Scan for the cell matching the given text and deliver its (X, Y) coordinate at center. 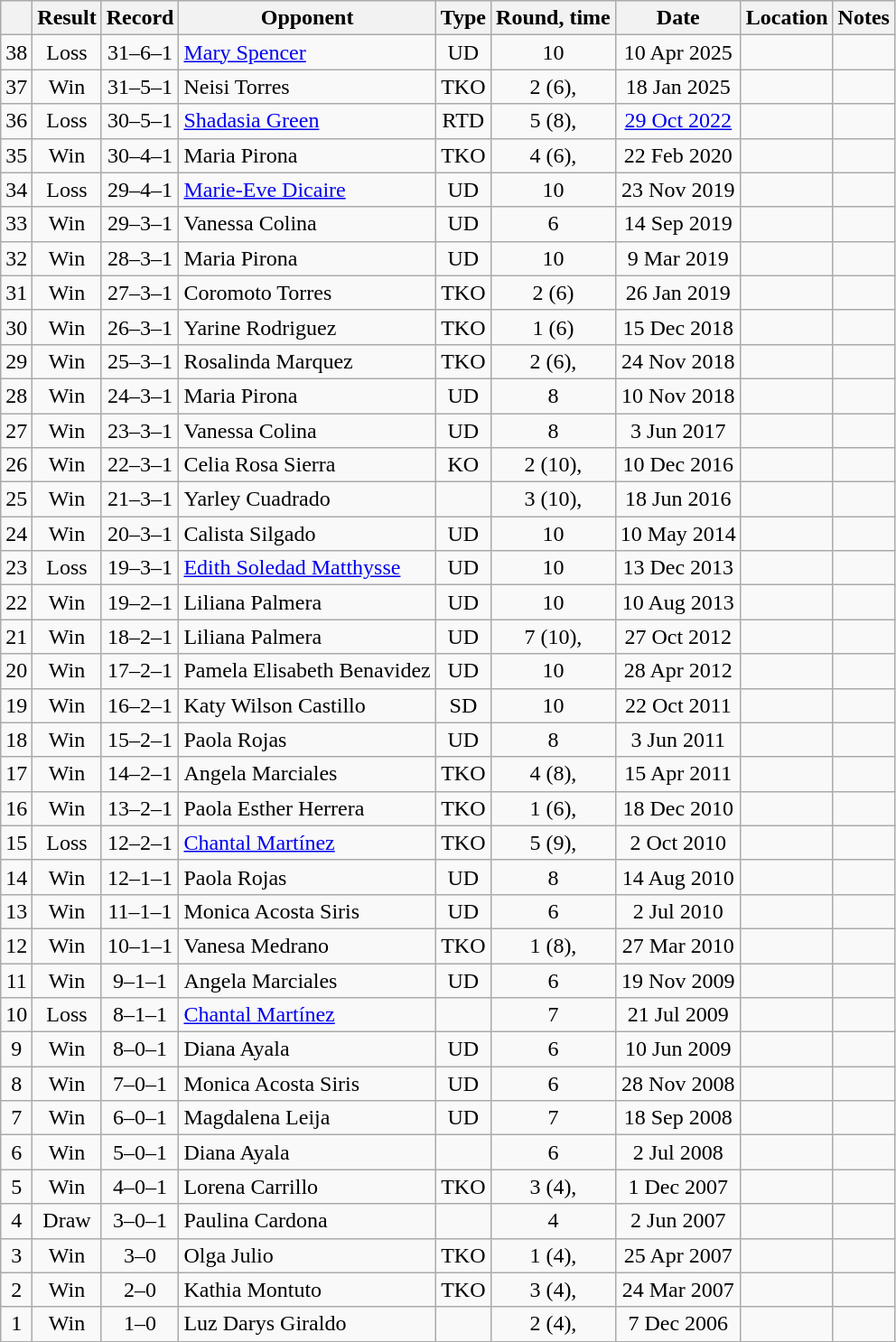
12 (16, 946)
1 (6) (554, 327)
25 (16, 499)
9 (16, 1049)
38 (16, 52)
28 (16, 396)
1 (8), (554, 946)
1 (6), (554, 808)
7 (10), (554, 637)
10 May 2014 (677, 534)
2 Oct 2010 (677, 843)
22–3–1 (140, 465)
9–1–1 (140, 980)
25–3–1 (140, 361)
19–2–1 (140, 602)
Location (787, 18)
5 (9), (554, 843)
10 Aug 2013 (677, 602)
30 (16, 327)
Type (462, 18)
14 Aug 2010 (677, 877)
18–2–1 (140, 637)
6–0–1 (140, 1118)
12–1–1 (140, 877)
19 (16, 705)
13 Dec 2013 (677, 568)
Coromoto Torres (307, 293)
2 (6) (554, 293)
30–5–1 (140, 121)
3 Jun 2017 (677, 431)
14–2–1 (140, 774)
4 (8), (554, 774)
2–0 (140, 1290)
36 (16, 121)
37 (16, 87)
10 Jun 2009 (677, 1049)
4–0–1 (140, 1187)
19 Nov 2009 (677, 980)
24 Nov 2018 (677, 361)
2 (16, 1290)
9 Mar 2019 (677, 258)
2 Jul 2008 (677, 1152)
20–3–1 (140, 534)
18 Sep 2008 (677, 1118)
2 Jun 2007 (677, 1221)
24 Mar 2007 (677, 1290)
15 (16, 843)
19–3–1 (140, 568)
Paola Esther Herrera (307, 808)
RTD (462, 121)
31 (16, 293)
28 Apr 2012 (677, 671)
27 Mar 2010 (677, 946)
5 (8), (554, 121)
3 Jun 2011 (677, 740)
Record (140, 18)
Opponent (307, 18)
Result (67, 18)
Calista Silgado (307, 534)
Marie-Eve Dicaire (307, 190)
1 Dec 2007 (677, 1187)
28 Nov 2008 (677, 1084)
Pamela Elisabeth Benavidez (307, 671)
KO (462, 465)
Edith Soledad Matthysse (307, 568)
4 (6), (554, 155)
2 (4), (554, 1324)
31–6–1 (140, 52)
31–5–1 (140, 87)
Rosalinda Marquez (307, 361)
Mary Spencer (307, 52)
Lorena Carrillo (307, 1187)
11 (16, 980)
30–4–1 (140, 155)
23 (16, 568)
2 Jul 2010 (677, 911)
23–3–1 (140, 431)
10 Apr 2025 (677, 52)
13–2–1 (140, 808)
Draw (67, 1221)
22 Oct 2011 (677, 705)
3 (10), (554, 499)
7–0–1 (140, 1084)
Vanesa Medrano (307, 946)
18 Dec 2010 (677, 808)
20 (16, 671)
3–0–1 (140, 1221)
Paulina Cardona (307, 1221)
34 (16, 190)
18 Jan 2025 (677, 87)
21 Jul 2009 (677, 1015)
7 Dec 2006 (677, 1324)
3 (16, 1255)
2 (10), (554, 465)
5–0–1 (140, 1152)
26 Jan 2019 (677, 293)
26–3–1 (140, 327)
33 (16, 224)
32 (16, 258)
Olga Julio (307, 1255)
1 (16, 1324)
24–3–1 (140, 396)
16–2–1 (140, 705)
10 Nov 2018 (677, 396)
13 (16, 911)
1 (4), (554, 1255)
21 (16, 637)
17–2–1 (140, 671)
27–3–1 (140, 293)
15–2–1 (140, 740)
Katy Wilson Castillo (307, 705)
26 (16, 465)
15 Apr 2011 (677, 774)
24 (16, 534)
35 (16, 155)
11–1–1 (140, 911)
27 Oct 2012 (677, 637)
27 (16, 431)
15 Dec 2018 (677, 327)
12–2–1 (140, 843)
SD (462, 705)
3–0 (140, 1255)
25 Apr 2007 (677, 1255)
10 Dec 2016 (677, 465)
17 (16, 774)
Round, time (554, 18)
Celia Rosa Sierra (307, 465)
23 Nov 2019 (677, 190)
10–1–1 (140, 946)
29–4–1 (140, 190)
Neisi Torres (307, 87)
8–0–1 (140, 1049)
Magdalena Leija (307, 1118)
Luz Darys Giraldo (307, 1324)
Yarine Rodriguez (307, 327)
8–1–1 (140, 1015)
5 (16, 1187)
29 Oct 2022 (677, 121)
16 (16, 808)
22 (16, 602)
29–3–1 (140, 224)
14 (16, 877)
21–3–1 (140, 499)
14 Sep 2019 (677, 224)
Shadasia Green (307, 121)
18 (16, 740)
1–0 (140, 1324)
Yarley Cuadrado (307, 499)
28–3–1 (140, 258)
18 Jun 2016 (677, 499)
Kathia Montuto (307, 1290)
22 Feb 2020 (677, 155)
Notes (863, 18)
29 (16, 361)
Date (677, 18)
